Capture the cell that displays the provided text and extract its [x, y] central coordinate. 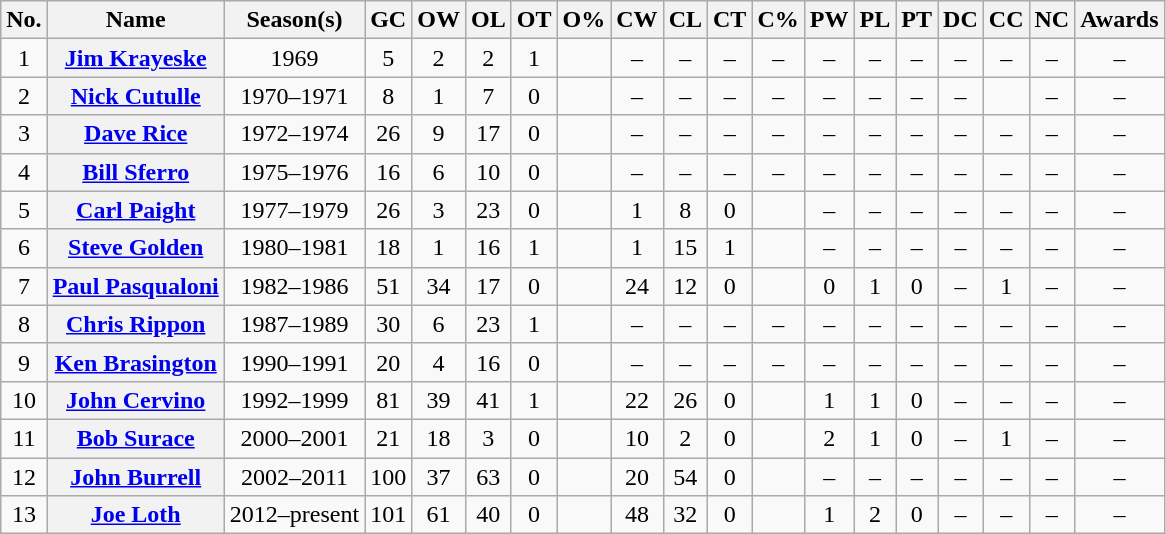
Bill Sferro [136, 172]
2000–2001 [294, 438]
Nick Cutulle [136, 96]
1982–1986 [294, 286]
PW [829, 20]
PT [917, 20]
51 [388, 286]
Bob Surace [136, 438]
CT [730, 20]
OT [534, 20]
37 [439, 477]
1969 [294, 58]
Awards [1120, 20]
15 [685, 248]
Joe Loth [136, 515]
Dave Rice [136, 134]
81 [388, 400]
21 [388, 438]
1977–1979 [294, 210]
1992–1999 [294, 400]
32 [685, 515]
C% [778, 20]
1972–1974 [294, 134]
1980–1981 [294, 248]
39 [439, 400]
54 [685, 477]
63 [488, 477]
2002–2011 [294, 477]
41 [488, 400]
Steve Golden [136, 248]
100 [388, 477]
61 [439, 515]
GC [388, 20]
CL [685, 20]
Paul Pasqualoni [136, 286]
O% [584, 20]
Season(s) [294, 20]
24 [637, 286]
John Burrell [136, 477]
CW [637, 20]
John Cervino [136, 400]
Name [136, 20]
Jim Krayeske [136, 58]
DC [961, 20]
34 [439, 286]
PL [875, 20]
OL [488, 20]
Chris Rippon [136, 324]
1970–1971 [294, 96]
48 [637, 515]
101 [388, 515]
Carl Paight [136, 210]
22 [637, 400]
40 [488, 515]
Ken Brasington [136, 362]
NC [1052, 20]
30 [388, 324]
OW [439, 20]
CC [1006, 20]
1975–1976 [294, 172]
2012–present [294, 515]
1987–1989 [294, 324]
No. [24, 20]
1990–1991 [294, 362]
11 [24, 438]
13 [24, 515]
